Return the [X, Y] coordinate for the center point of the cell that contains the specified text.  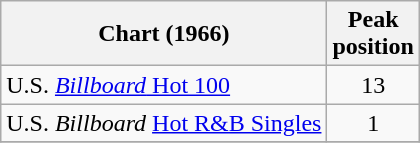
U.S. Billboard Hot R&B Singles [164, 123]
Peakposition [373, 34]
Chart (1966) [164, 34]
1 [373, 123]
13 [373, 85]
U.S. Billboard Hot 100 [164, 85]
